Scan for the cell matching the given text and deliver its (x, y) coordinate at center. 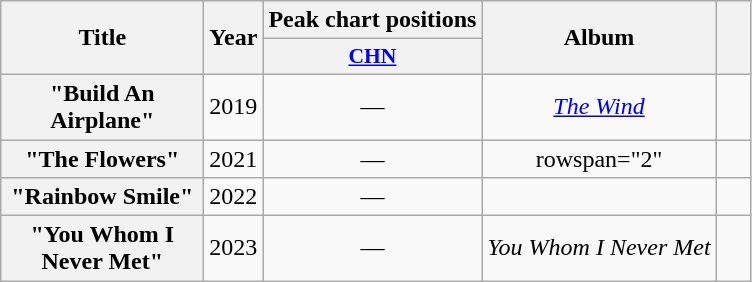
Year (234, 38)
Album (599, 38)
2023 (234, 248)
"The Flowers" (102, 159)
2021 (234, 159)
You Whom I Never Met (599, 248)
2022 (234, 197)
"You Whom I Never Met" (102, 248)
The Wind (599, 106)
Title (102, 38)
Peak chart positions (372, 20)
"Rainbow Smile" (102, 197)
rowspan="2" (599, 159)
CHN (372, 57)
"Build An Airplane" (102, 106)
2019 (234, 106)
